For the text-containing cell, return its midpoint in [X, Y] coordinate format. 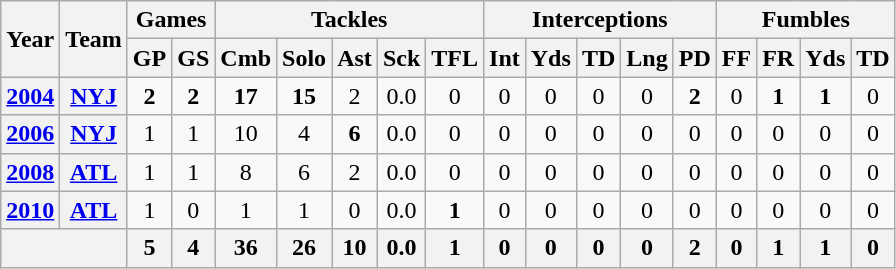
2006 [30, 134]
GS [194, 58]
GP [149, 58]
8 [246, 172]
Fumbles [806, 20]
Games [170, 20]
FR [778, 58]
Sck [401, 58]
Solo [304, 58]
5 [149, 248]
2010 [30, 210]
Cmb [246, 58]
PD [694, 58]
Team [94, 39]
2004 [30, 96]
Int [505, 58]
17 [246, 96]
TFL [455, 58]
Year [30, 39]
2008 [30, 172]
26 [304, 248]
Lng [647, 58]
FF [736, 58]
Tackles [350, 20]
15 [304, 96]
Interceptions [600, 20]
36 [246, 248]
Ast [355, 58]
